Search for the cell housing the specified text and yield its (x, y) center coordinate. 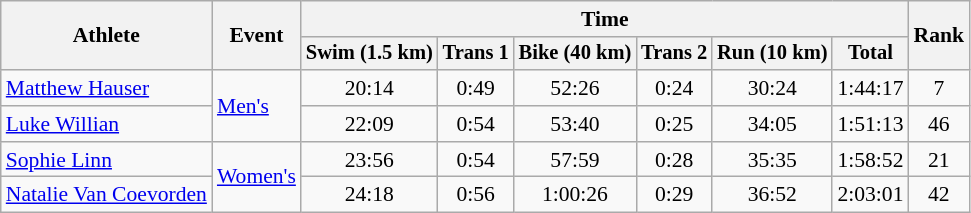
Swim (1.5 km) (370, 54)
2:03:01 (870, 195)
34:05 (772, 124)
1:00:26 (576, 195)
1:51:13 (870, 124)
0:49 (476, 88)
Athlete (106, 36)
35:35 (772, 160)
30:24 (772, 88)
Time (605, 19)
0:24 (674, 88)
0:28 (674, 160)
1:58:52 (870, 160)
Men's (256, 106)
Natalie Van Coevorden (106, 195)
57:59 (576, 160)
Trans 1 (476, 54)
Rank (940, 36)
Sophie Linn (106, 160)
Women's (256, 178)
Event (256, 36)
Bike (40 km) (576, 54)
36:52 (772, 195)
1:44:17 (870, 88)
52:26 (576, 88)
0:25 (674, 124)
53:40 (576, 124)
21 (940, 160)
0:29 (674, 195)
Trans 2 (674, 54)
22:09 (370, 124)
46 (940, 124)
Matthew Hauser (106, 88)
23:56 (370, 160)
0:56 (476, 195)
Total (870, 54)
42 (940, 195)
24:18 (370, 195)
7 (940, 88)
20:14 (370, 88)
Luke Willian (106, 124)
Run (10 km) (772, 54)
